Search for the cell housing the specified text and yield its [x, y] center coordinate. 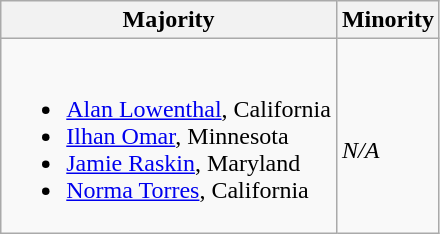
Alan Lowenthal, CaliforniaIlhan Omar, MinnesotaJamie Raskin, MarylandNorma Torres, California [169, 136]
Minority [388, 20]
Majority [169, 20]
N/A [388, 136]
